Pinpoint the cell where the given text exists, returning its (x, y) midpoint coordinate. 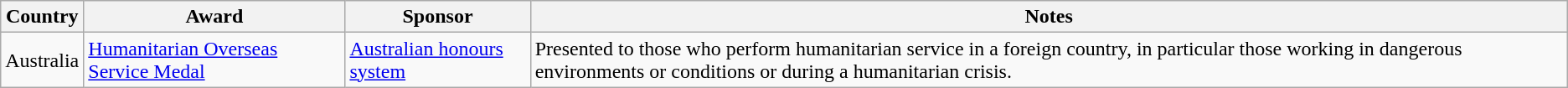
Country (42, 17)
Award (214, 17)
Australia (42, 60)
Humanitarian Overseas Service Medal (214, 60)
Sponsor (437, 17)
Notes (1049, 17)
Australian honours system (437, 60)
